Capture the cell that displays the provided text and extract its (x, y) central coordinate. 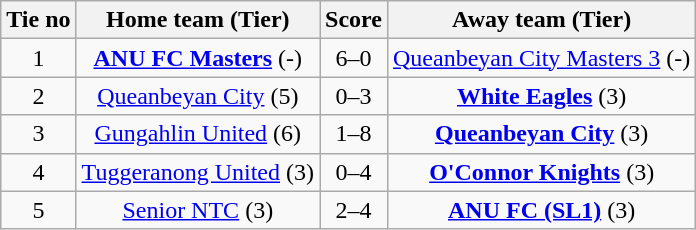
Queanbeyan City (3) (541, 134)
Home team (Tier) (198, 20)
Score (354, 20)
White Eagles (3) (541, 96)
Queanbeyan City (5) (198, 96)
ANU FC Masters (-) (198, 58)
5 (38, 210)
Queanbeyan City Masters 3 (-) (541, 58)
3 (38, 134)
ANU FC (SL1) (3) (541, 210)
1–8 (354, 134)
O'Connor Knights (3) (541, 172)
Gungahlin United (6) (198, 134)
2 (38, 96)
Away team (Tier) (541, 20)
0–4 (354, 172)
Senior NTC (3) (198, 210)
6–0 (354, 58)
1 (38, 58)
2–4 (354, 210)
4 (38, 172)
Tie no (38, 20)
0–3 (354, 96)
Tuggeranong United (3) (198, 172)
